Locate the cell with the specified text and output its [X, Y] center coordinate. 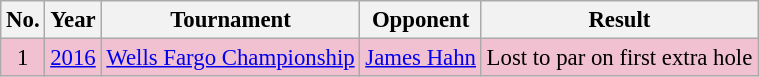
2016 [73, 58]
1 [23, 58]
Wells Fargo Championship [230, 58]
James Hahn [420, 58]
Opponent [420, 20]
Year [73, 20]
Tournament [230, 20]
No. [23, 20]
Lost to par on first extra hole [619, 58]
Result [619, 20]
